Return [X, Y] of the center of cell containing provided text 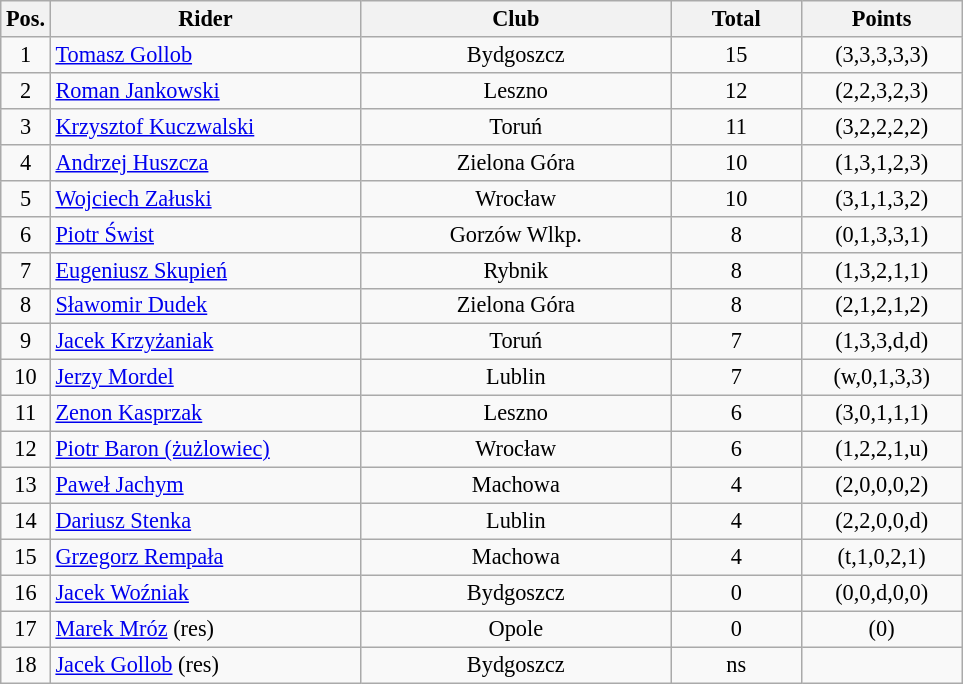
Pos. [26, 19]
Wojciech Załuski [205, 198]
(2,0,0,0,2) [881, 485]
(3,1,1,3,2) [881, 198]
13 [26, 485]
Dariusz Stenka [205, 521]
Gorzów Wlkp. [516, 234]
16 [26, 593]
Rider [205, 19]
(w,0,1,3,3) [881, 378]
(3,2,2,2,2) [881, 126]
ns [736, 665]
(2,2,3,2,3) [881, 90]
(1,3,3,d,d) [881, 342]
Paweł Jachym [205, 485]
Zenon Kasprzak [205, 414]
(0,0,d,0,0) [881, 593]
(1,2,2,1,u) [881, 450]
Rybnik [516, 270]
(0) [881, 629]
Krzysztof Kuczwalski [205, 126]
Sławomir Dudek [205, 306]
Total [736, 19]
3 [26, 126]
1 [26, 55]
Roman Jankowski [205, 90]
Grzegorz Rempała [205, 557]
(3,0,1,1,1) [881, 414]
Piotr Świst [205, 234]
Points [881, 19]
(3,3,3,3,3) [881, 55]
Jacek Woźniak [205, 593]
Tomasz Gollob [205, 55]
Piotr Baron (żużlowiec) [205, 450]
(2,2,0,0,d) [881, 521]
2 [26, 90]
Marek Mróz (res) [205, 629]
14 [26, 521]
Andrzej Huszcza [205, 162]
(t,1,0,2,1) [881, 557]
17 [26, 629]
9 [26, 342]
Jerzy Mordel [205, 378]
(2,1,2,1,2) [881, 306]
Opole [516, 629]
5 [26, 198]
(1,3,2,1,1) [881, 270]
Jacek Gollob (res) [205, 665]
Eugeniusz Skupień [205, 270]
(1,3,1,2,3) [881, 162]
Jacek Krzyżaniak [205, 342]
18 [26, 665]
(0,1,3,3,1) [881, 234]
Club [516, 19]
